Scan for the cell matching the given text and deliver its [x, y] coordinate at center. 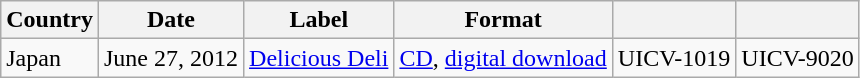
UICV-9020 [798, 58]
Japan [50, 58]
Delicious Deli [319, 58]
CD, digital download [503, 58]
Label [319, 20]
June 27, 2012 [170, 58]
Country [50, 20]
Date [170, 20]
UICV-1019 [674, 58]
Format [503, 20]
